Return [x, y] of the center of cell containing provided text 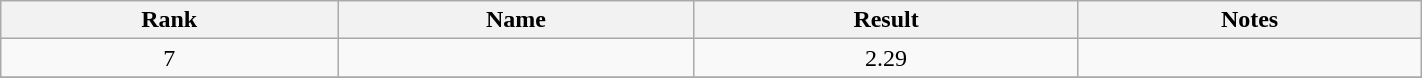
Result [886, 20]
2.29 [886, 58]
Name [516, 20]
Rank [170, 20]
Notes [1250, 20]
7 [170, 58]
